Output the (x, y) coordinate of the center of the cell containing the given text.  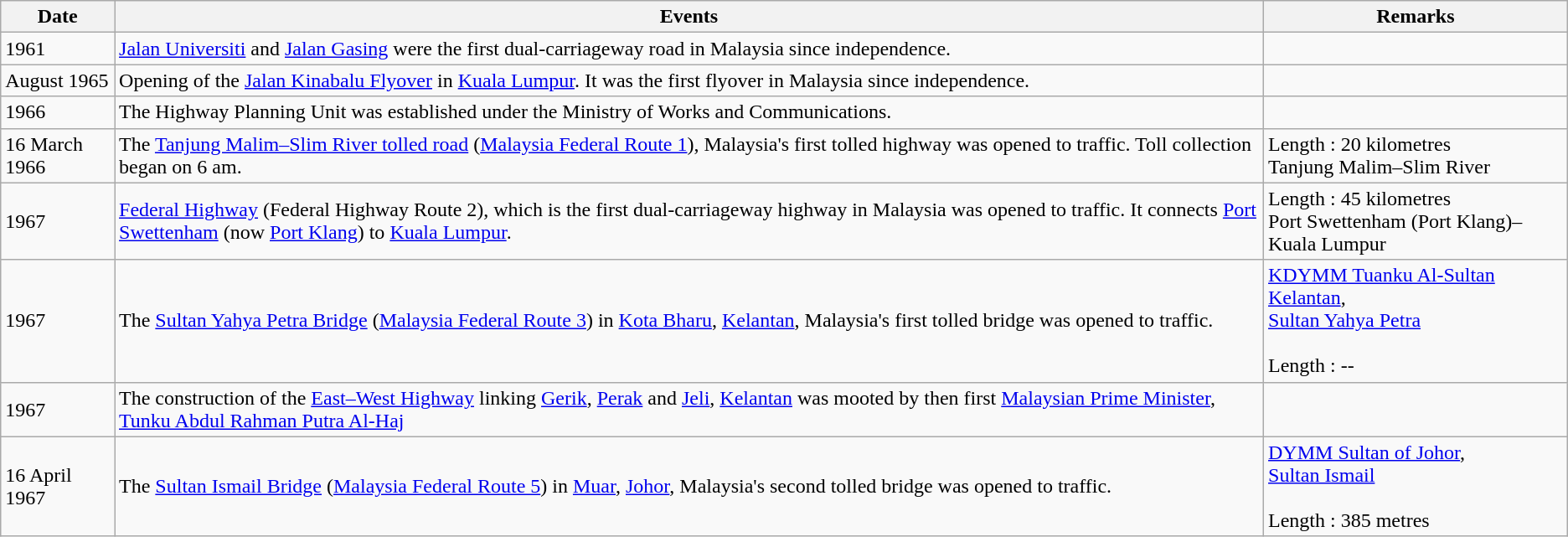
Date (58, 17)
August 1965 (58, 80)
16 April 1967 (58, 486)
The Sultan Ismail Bridge (Malaysia Federal Route 5) in Muar, Johor, Malaysia's second tolled bridge was opened to traffic. (689, 486)
Opening of the Jalan Kinabalu Flyover in Kuala Lumpur. It was the first flyover in Malaysia since independence. (689, 80)
KDYMM Tuanku Al-Sultan Kelantan,Sultan Yahya PetraLength : -- (1416, 321)
The Sultan Yahya Petra Bridge (Malaysia Federal Route 3) in Kota Bharu, Kelantan, Malaysia's first tolled bridge was opened to traffic. (689, 321)
DYMM Sultan of Johor,Sultan Ismail Length : 385 metres (1416, 486)
Length : 20 kilometresTanjung Malim–Slim River (1416, 156)
Remarks (1416, 17)
Length : 45 kilometresPort Swettenham (Port Klang)–Kuala Lumpur (1416, 221)
1966 (58, 112)
Jalan Universiti and Jalan Gasing were the first dual-carriageway road in Malaysia since independence. (689, 49)
Events (689, 17)
16 March 1966 (58, 156)
1961 (58, 49)
The Highway Planning Unit was established under the Ministry of Works and Communications. (689, 112)
